Find where the given text appears and provide that cell's center as [X, Y] coordinate. 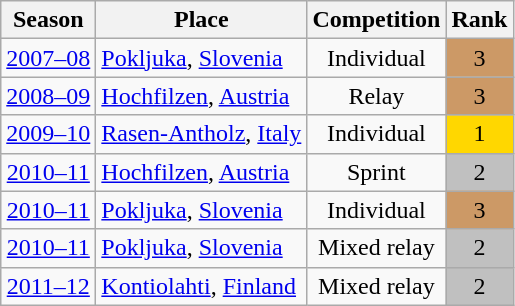
Place [202, 20]
2007–08 [48, 58]
Competition [376, 20]
2008–09 [48, 96]
Relay [376, 96]
Rasen-Antholz, Italy [202, 134]
Sprint [376, 172]
Season [48, 20]
1 [480, 134]
Kontiolahti, Finland [202, 286]
2011–12 [48, 286]
2009–10 [48, 134]
Rank [480, 20]
